Detect which cell encompasses the target text, then output its [X, Y] center coordinate. 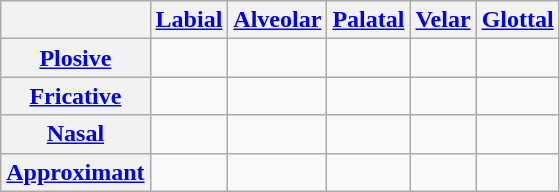
Alveolar [278, 20]
Labial [189, 20]
Palatal [368, 20]
Nasal [76, 134]
Fricative [76, 96]
Velar [443, 20]
Glottal [518, 20]
Plosive [76, 58]
Approximant [76, 172]
